Extract the (x, y) coordinate from the center of the cell holding the provided text.  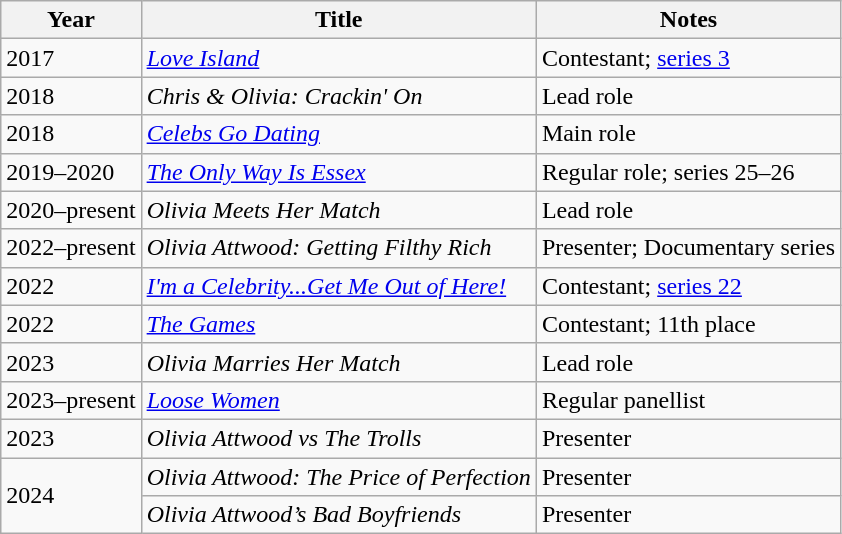
Title (338, 20)
Contestant; series 3 (688, 58)
I'm a Celebrity...Get Me Out of Here! (338, 286)
Regular role; series 25–26 (688, 172)
Celebs Go Dating (338, 134)
2023–present (71, 400)
Contestant; 11th place (688, 324)
Olivia Attwood: Getting Filthy Rich (338, 248)
2022–present (71, 248)
Love Island (338, 58)
2019–2020 (71, 172)
2017 (71, 58)
Presenter; Documentary series (688, 248)
Olivia Marries Her Match (338, 362)
Regular panellist (688, 400)
Notes (688, 20)
Olivia Meets Her Match (338, 210)
Loose Women (338, 400)
Olivia Attwood: The Price of Perfection (338, 477)
The Only Way Is Essex (338, 172)
Main role (688, 134)
Olivia Attwood vs The Trolls (338, 438)
Year (71, 20)
Olivia Attwood’s Bad Boyfriends (338, 515)
The Games (338, 324)
2024 (71, 496)
2020–present (71, 210)
Chris & Olivia: Crackin' On (338, 96)
Contestant; series 22 (688, 286)
